For the text-containing cell, return its midpoint in (x, y) coordinate format. 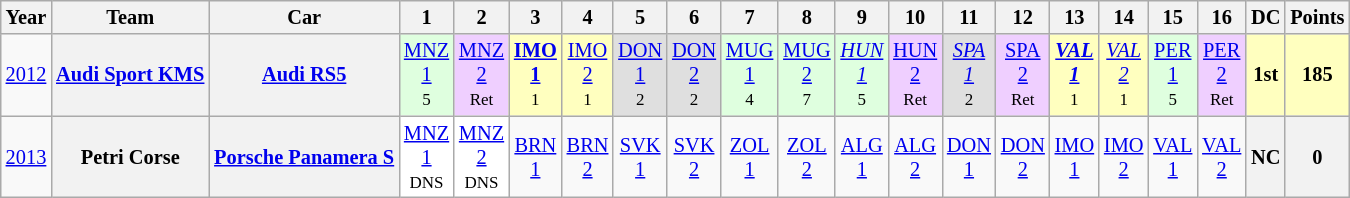
IMO21 (588, 75)
VAL1 (1172, 157)
185 (1317, 75)
Audi Sport KMS (130, 75)
Audi RS5 (304, 75)
7 (750, 17)
SPA2Ret (1023, 75)
VAL2 (1222, 157)
2013 (26, 157)
ALG1 (862, 157)
12 (1023, 17)
ZOL1 (750, 157)
ALG2 (915, 157)
1 (426, 17)
MNZ2Ret (482, 75)
PER15 (1172, 75)
BRN1 (536, 157)
MNZ2DNS (482, 157)
DON2 (1023, 157)
SVK1 (640, 157)
2 (482, 17)
6 (694, 17)
13 (1074, 17)
15 (1172, 17)
4 (588, 17)
8 (806, 17)
HUN15 (862, 75)
IMO2 (1124, 157)
14 (1124, 17)
IMO11 (536, 75)
Points (1317, 17)
0 (1317, 157)
VAL11 (1074, 75)
MUG14 (750, 75)
IMO1 (1074, 157)
2012 (26, 75)
Petri Corse (130, 157)
NC (1266, 157)
SVK2 (694, 157)
DC (1266, 17)
5 (640, 17)
10 (915, 17)
Car (304, 17)
BRN2 (588, 157)
DON1 (969, 157)
16 (1222, 17)
3 (536, 17)
Team (130, 17)
MNZ1DNS (426, 157)
SPA12 (969, 75)
ZOL2 (806, 157)
PER2Ret (1222, 75)
9 (862, 17)
Year (26, 17)
DON22 (694, 75)
11 (969, 17)
1st (1266, 75)
MNZ15 (426, 75)
HUN2Ret (915, 75)
DON12 (640, 75)
VAL21 (1124, 75)
Porsche Panamera S (304, 157)
MUG27 (806, 75)
